Pinpoint the cell where the given text exists, returning its (X, Y) midpoint coordinate. 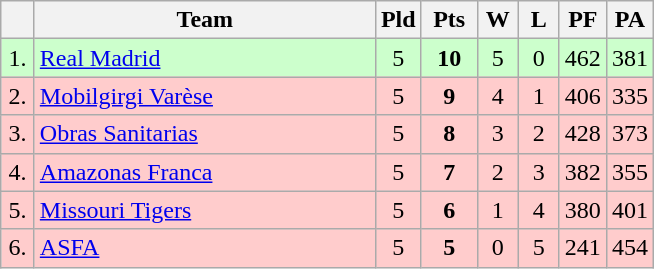
7 (449, 172)
8 (449, 134)
335 (630, 96)
3. (18, 134)
Obras Sanitarias (204, 134)
PA (630, 20)
401 (630, 210)
4. (18, 172)
1. (18, 58)
382 (582, 172)
Pld (398, 20)
Team (204, 20)
380 (582, 210)
406 (582, 96)
5. (18, 210)
L (538, 20)
6. (18, 248)
W (498, 20)
Mobilgirgi Varèse (204, 96)
ASFA (204, 248)
428 (582, 134)
Missouri Tigers (204, 210)
241 (582, 248)
Real Madrid (204, 58)
PF (582, 20)
381 (630, 58)
2. (18, 96)
6 (449, 210)
Pts (449, 20)
373 (630, 134)
355 (630, 172)
462 (582, 58)
Amazonas Franca (204, 172)
10 (449, 58)
454 (630, 248)
9 (449, 96)
